Pinpoint the cell where the given text exists, returning its [X, Y] midpoint coordinate. 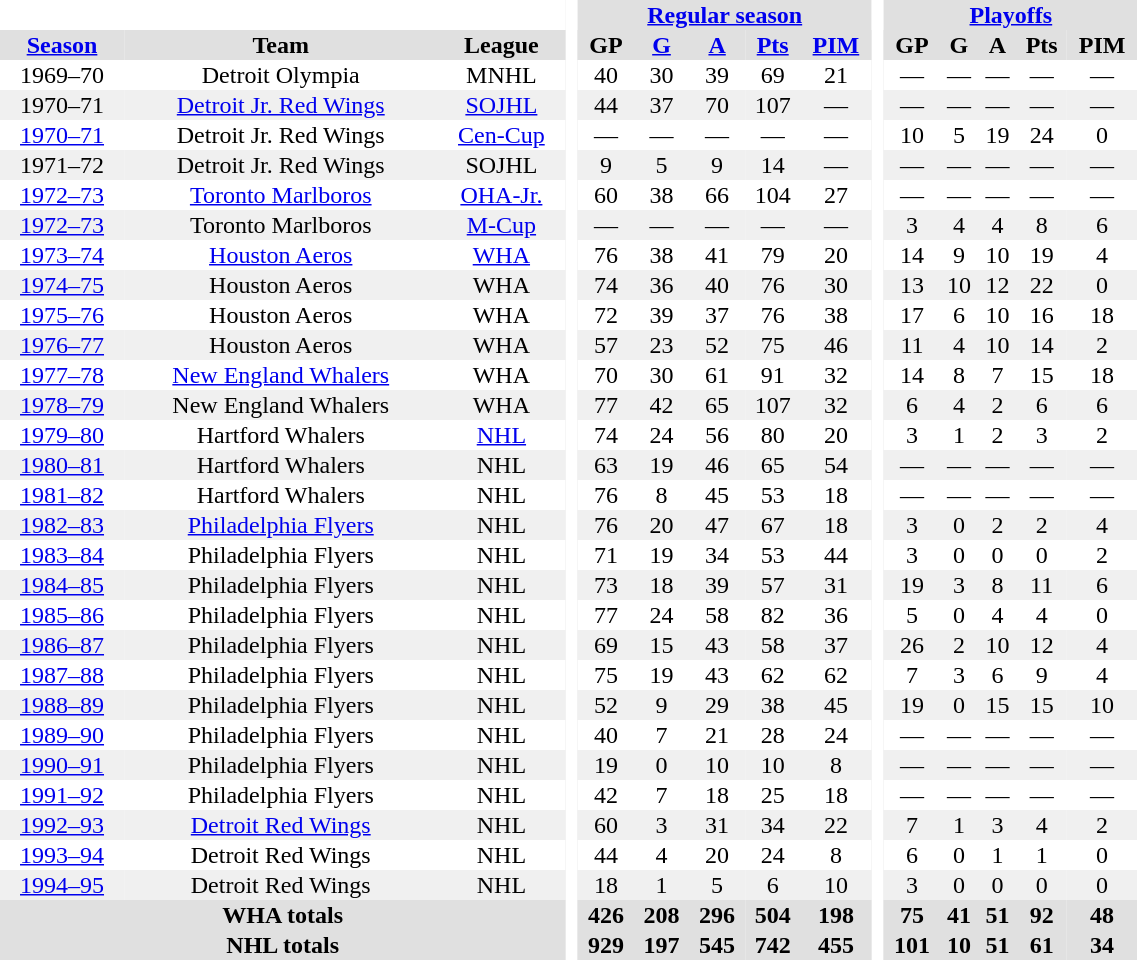
1994–95 [62, 885]
25 [773, 795]
Regular season [724, 15]
426 [606, 915]
1990–91 [62, 765]
1983–84 [62, 555]
1979–80 [62, 435]
742 [773, 945]
1977–78 [62, 375]
455 [836, 945]
73 [606, 585]
MNHL [501, 75]
1978–79 [62, 405]
1981–82 [62, 495]
82 [773, 615]
Cen-Cup [501, 135]
1989–90 [62, 735]
80 [773, 435]
101 [912, 945]
1993–94 [62, 855]
28 [773, 735]
79 [773, 255]
M-Cup [501, 225]
Team [280, 45]
545 [717, 945]
1973–74 [62, 255]
1992–93 [62, 825]
504 [773, 915]
197 [662, 945]
PIM [836, 45]
1975–76 [62, 315]
54 [836, 465]
WHA totals [282, 915]
1969–70 [62, 75]
1986–87 [62, 645]
1988–89 [62, 705]
66 [717, 195]
Detroit Olympia [280, 75]
1985–86 [62, 615]
198 [836, 915]
1976–77 [62, 345]
OHA-Jr. [501, 195]
26 [912, 645]
72 [606, 315]
47 [717, 525]
1991–92 [62, 795]
296 [717, 915]
NHL totals [282, 945]
Playoffs [1010, 15]
17 [912, 315]
23 [662, 345]
104 [773, 195]
63 [606, 465]
929 [606, 945]
Season [62, 45]
27 [836, 195]
208 [662, 915]
13 [912, 285]
League [501, 45]
71 [606, 555]
56 [717, 435]
1982–83 [62, 525]
67 [773, 525]
91 [773, 375]
1980–81 [62, 465]
16 [1042, 315]
1971–72 [62, 165]
1974–75 [62, 285]
92 [1042, 915]
1984–85 [62, 585]
1987–88 [62, 675]
29 [717, 705]
